Provide the (X, Y) coordinate of the cell's center where the given text is located.  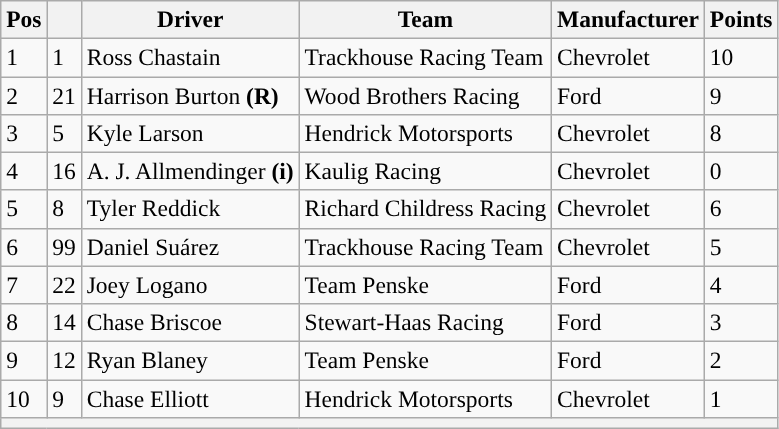
Ryan Blaney (190, 360)
Manufacturer (628, 19)
99 (64, 247)
Harrison Burton (R) (190, 95)
Kaulig Racing (425, 171)
Team (425, 19)
16 (64, 171)
Driver (190, 19)
Pos (24, 19)
Kyle Larson (190, 133)
12 (64, 360)
Ross Chastain (190, 57)
Points (741, 19)
0 (741, 171)
Chase Briscoe (190, 322)
22 (64, 285)
Joey Logano (190, 285)
21 (64, 95)
14 (64, 322)
Daniel Suárez (190, 247)
Wood Brothers Racing (425, 95)
Chase Elliott (190, 398)
Stewart-Haas Racing (425, 322)
Tyler Reddick (190, 209)
A. J. Allmendinger (i) (190, 171)
Richard Childress Racing (425, 209)
7 (24, 285)
